Return the [X, Y] coordinate for the center point of the cell that contains the specified text.  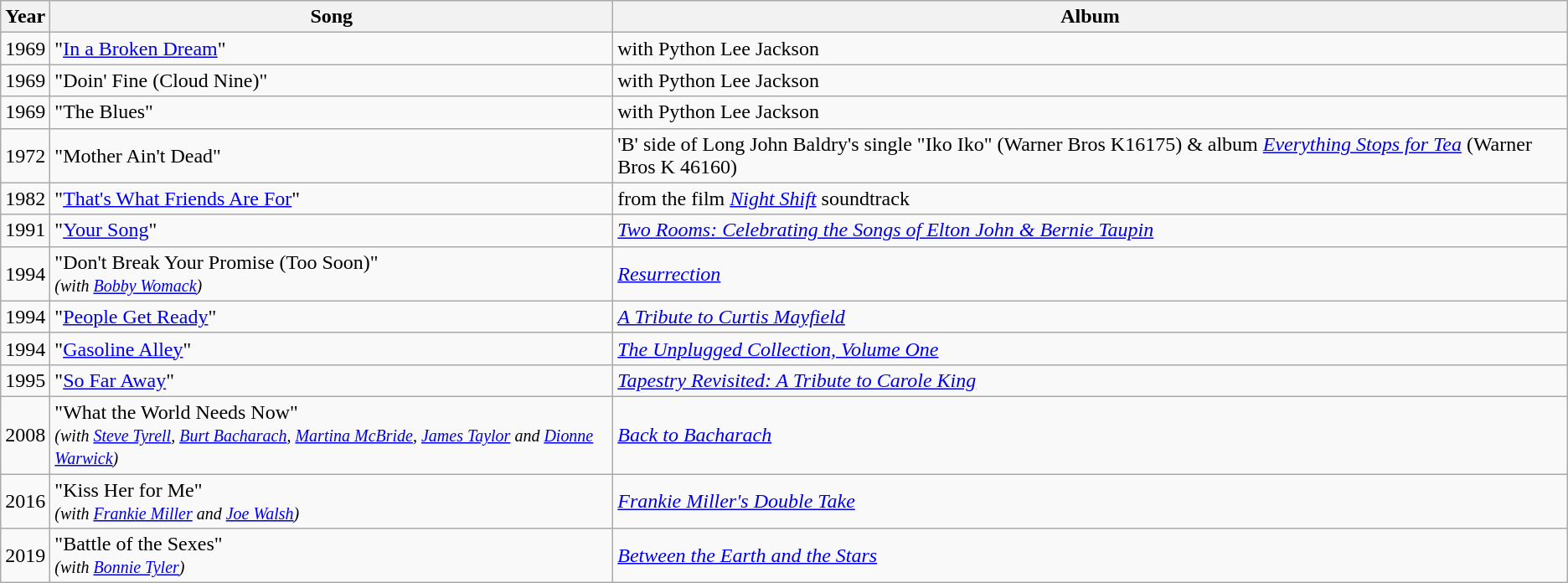
"Doin' Fine (Cloud Nine)" [332, 80]
Song [332, 17]
2016 [25, 501]
"Mother Ain't Dead" [332, 156]
"The Blues" [332, 112]
2008 [25, 435]
"Your Song" [332, 230]
Album [1091, 17]
Year [25, 17]
1991 [25, 230]
"In a Broken Dream" [332, 49]
Tapestry Revisited: A Tribute to Carole King [1091, 380]
2019 [25, 556]
Back to Bacharach [1091, 435]
1995 [25, 380]
"Don't Break Your Promise (Too Soon)"(with Bobby Womack) [332, 273]
Two Rooms: Celebrating the Songs of Elton John & Bernie Taupin [1091, 230]
Resurrection [1091, 273]
"People Get Ready" [332, 317]
A Tribute to Curtis Mayfield [1091, 317]
The Unplugged Collection, Volume One [1091, 348]
"So Far Away" [332, 380]
from the film Night Shift soundtrack [1091, 199]
"Battle of the Sexes" (with Bonnie Tyler) [332, 556]
"Kiss Her for Me"(with Frankie Miller and Joe Walsh) [332, 501]
1972 [25, 156]
Between the Earth and the Stars [1091, 556]
Frankie Miller's Double Take [1091, 501]
"Gasoline Alley" [332, 348]
"That's What Friends Are For" [332, 199]
"What the World Needs Now"(with Steve Tyrell, Burt Bacharach, Martina McBride, James Taylor and Dionne Warwick) [332, 435]
1982 [25, 199]
'B' side of Long John Baldry's single "Iko Iko" (Warner Bros K16175) & album Everything Stops for Tea (Warner Bros K 46160) [1091, 156]
